From the cell containing the given text, extract its center point as (x, y) coordinate. 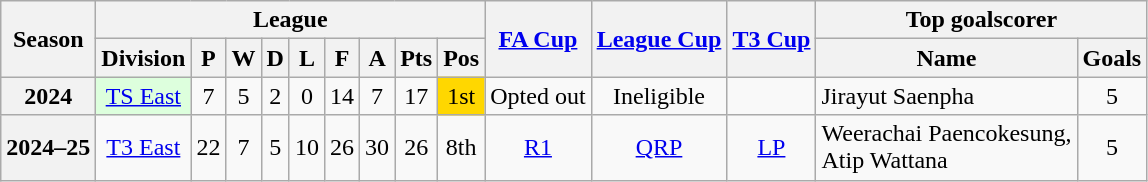
22 (208, 148)
QRP (659, 148)
8th (462, 148)
D (275, 58)
Goals (1112, 58)
Ineligible (659, 96)
Top goalscorer (982, 20)
1st (462, 96)
30 (378, 148)
R1 (538, 148)
2 (275, 96)
P (208, 58)
League (290, 20)
Weerachai Paencokesung, Atip Wattana (946, 148)
10 (306, 148)
Name (946, 58)
FA Cup (538, 39)
0 (306, 96)
A (378, 58)
T3 Cup (772, 39)
14 (342, 96)
L (306, 58)
W (244, 58)
TS East (144, 96)
Opted out (538, 96)
2024 (48, 96)
2024–25 (48, 148)
17 (416, 96)
LP (772, 148)
Season (48, 39)
Pts (416, 58)
Jirayut Saenpha (946, 96)
F (342, 58)
Division (144, 58)
Pos (462, 58)
League Cup (659, 39)
T3 East (144, 148)
